Find where the given text appears and provide that cell's center as (x, y) coordinate. 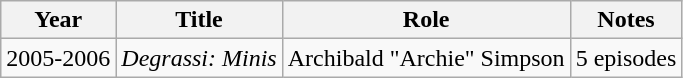
5 episodes (626, 58)
2005-2006 (58, 58)
Degrassi: Minis (199, 58)
Title (199, 20)
Year (58, 20)
Role (426, 20)
Notes (626, 20)
Archibald "Archie" Simpson (426, 58)
